Find where the given text appears and provide that cell's center as [x, y] coordinate. 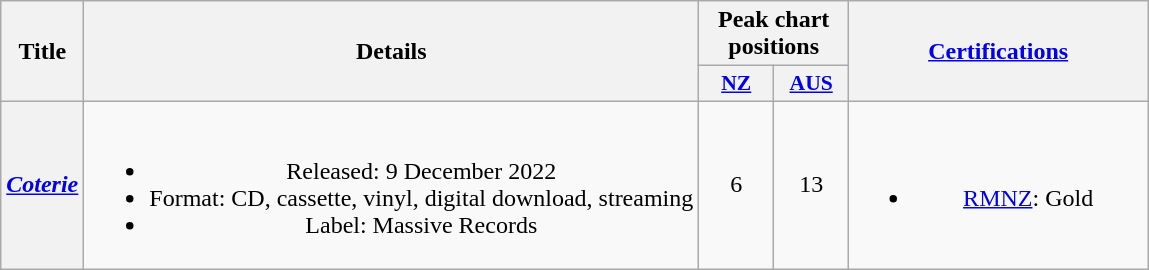
Certifications [998, 52]
RMNZ: Gold [998, 184]
Peak chart positions [774, 34]
NZ [736, 84]
Details [392, 52]
13 [812, 184]
Title [42, 52]
6 [736, 184]
Coterie [42, 184]
Released: 9 December 2022Format: CD, cassette, vinyl, digital download, streamingLabel: Massive Records [392, 184]
AUS [812, 84]
